Determine the [x, y] coordinate at the center of the cell enclosing the given text.  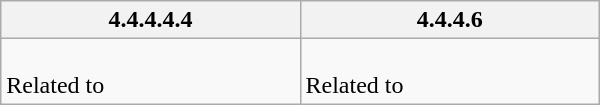
4.4.4.4.4 [150, 20]
4.4.4.6 [450, 20]
